Detect which cell encompasses the target text, then output its (x, y) center coordinate. 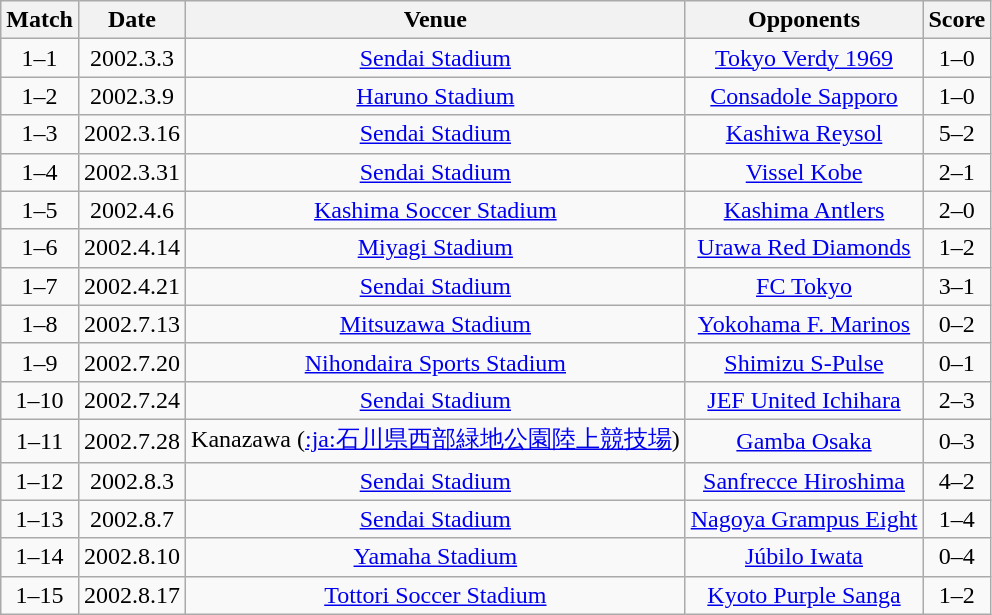
Tokyo Verdy 1969 (804, 58)
Yokohama F. Marinos (804, 324)
1–10 (40, 400)
2002.3.16 (132, 134)
Kashima Antlers (804, 210)
Mitsuzawa Stadium (436, 324)
2–0 (957, 210)
2002.8.17 (132, 595)
2002.3.31 (132, 172)
0–1 (957, 362)
2002.3.3 (132, 58)
Gamba Osaka (804, 440)
Nihondaira Sports Stadium (436, 362)
Match (40, 20)
Opponents (804, 20)
2002.4.6 (132, 210)
2002.7.20 (132, 362)
1–8 (40, 324)
Shimizu S-Pulse (804, 362)
Yamaha Stadium (436, 557)
1–6 (40, 248)
2002.8.10 (132, 557)
Haruno Stadium (436, 96)
1–15 (40, 595)
1–3 (40, 134)
0–2 (957, 324)
1–12 (40, 481)
1–5 (40, 210)
5–2 (957, 134)
Júbilo Iwata (804, 557)
2002.7.28 (132, 440)
Score (957, 20)
2002.4.21 (132, 286)
1–9 (40, 362)
1–11 (40, 440)
1–14 (40, 557)
2002.7.13 (132, 324)
1–7 (40, 286)
Sanfrecce Hiroshima (804, 481)
2002.3.9 (132, 96)
0–3 (957, 440)
2002.4.14 (132, 248)
Kashima Soccer Stadium (436, 210)
Tottori Soccer Stadium (436, 595)
Vissel Kobe (804, 172)
Miyagi Stadium (436, 248)
FC Tokyo (804, 286)
Nagoya Grampus Eight (804, 519)
Urawa Red Diamonds (804, 248)
Kashiwa Reysol (804, 134)
JEF United Ichihara (804, 400)
Consadole Sapporo (804, 96)
1–1 (40, 58)
4–2 (957, 481)
0–4 (957, 557)
2002.8.7 (132, 519)
2002.7.24 (132, 400)
1–13 (40, 519)
2–3 (957, 400)
2–1 (957, 172)
Kanazawa (:ja:石川県西部緑地公園陸上競技場) (436, 440)
Date (132, 20)
Venue (436, 20)
2002.8.3 (132, 481)
3–1 (957, 286)
Kyoto Purple Sanga (804, 595)
